Return the (X, Y) coordinate for the center point of the cell that contains the specified text.  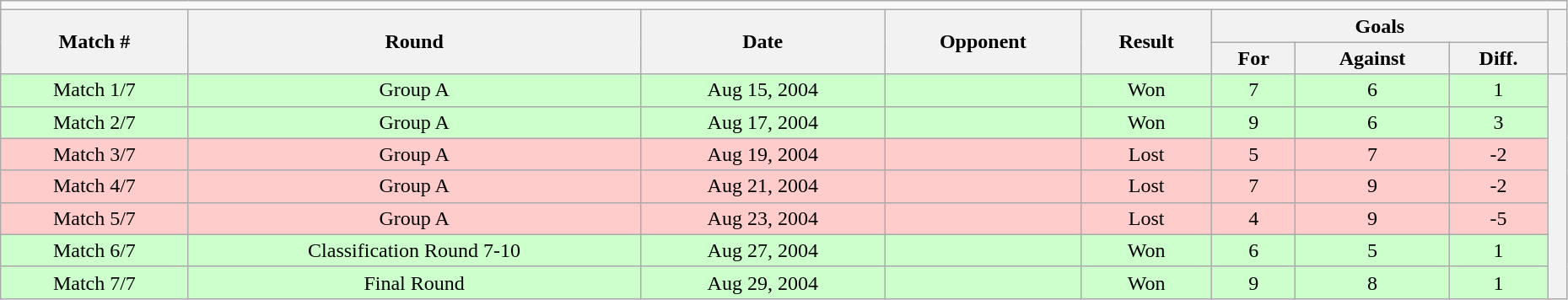
Match 7/7 (94, 282)
Final Round (414, 282)
For (1253, 58)
Goals (1380, 26)
Match # (94, 42)
Match 1/7 (94, 90)
Aug 23, 2004 (762, 218)
Aug 17, 2004 (762, 122)
8 (1373, 282)
Aug 15, 2004 (762, 90)
Aug 29, 2004 (762, 282)
Aug 21, 2004 (762, 186)
Match 5/7 (94, 218)
Classification Round 7-10 (414, 250)
-5 (1498, 218)
Result (1146, 42)
Match 4/7 (94, 186)
Match 2/7 (94, 122)
Opponent (983, 42)
Diff. (1498, 58)
3 (1498, 122)
Match 3/7 (94, 154)
Match 6/7 (94, 250)
Aug 19, 2004 (762, 154)
4 (1253, 218)
Against (1373, 58)
Aug 27, 2004 (762, 250)
Round (414, 42)
Date (762, 42)
